Search for the cell housing the specified text and yield its [X, Y] center coordinate. 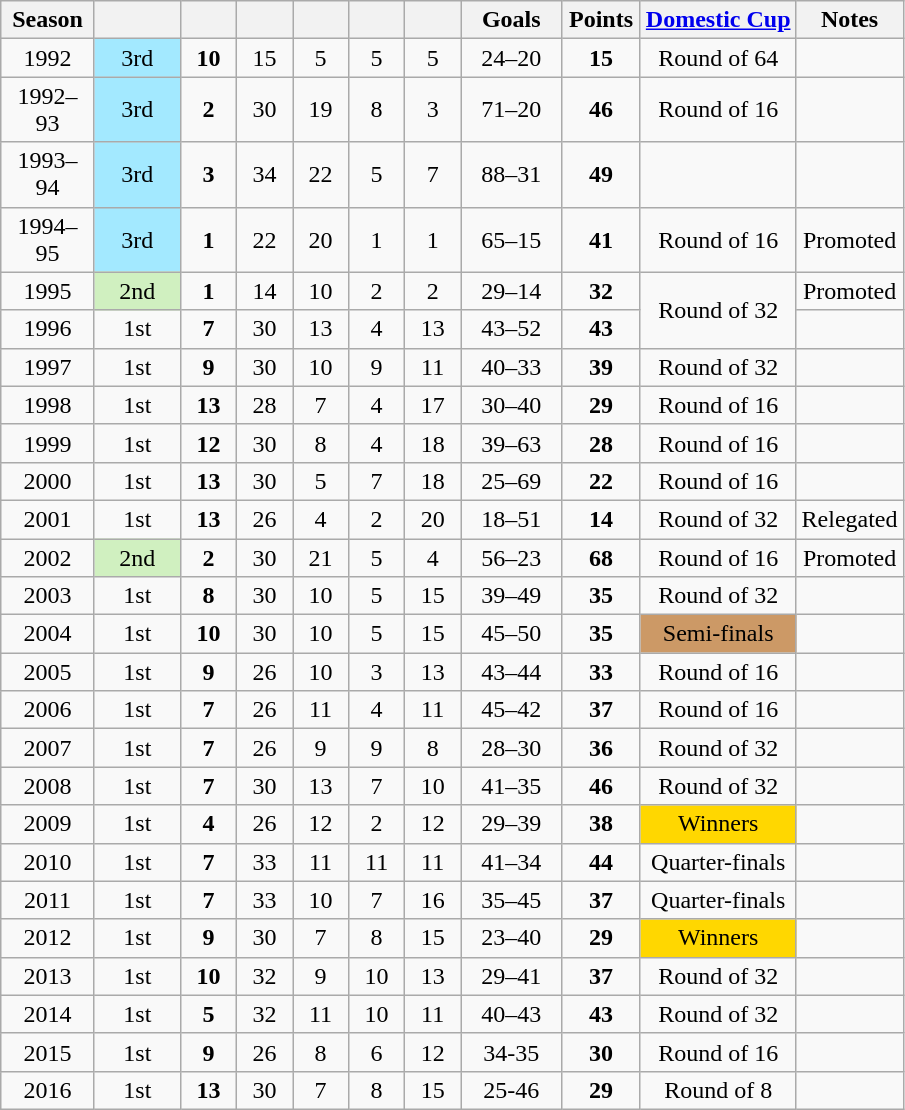
18–51 [512, 519]
40–33 [512, 367]
2013 [48, 976]
39–63 [512, 443]
24–20 [512, 58]
41–34 [512, 862]
2014 [48, 1014]
Points [602, 20]
2004 [48, 634]
19 [320, 110]
1992–93 [48, 110]
Round of 8 [718, 1090]
43–52 [512, 329]
34 [264, 174]
29–41 [512, 976]
71–20 [512, 110]
2008 [48, 786]
38 [602, 824]
Round of 64 [718, 58]
36 [602, 748]
2016 [48, 1090]
1995 [48, 291]
Semi-finals [718, 634]
2002 [48, 557]
2011 [48, 900]
2006 [48, 710]
1999 [48, 443]
23–40 [512, 938]
Notes [850, 20]
88–31 [512, 174]
45–50 [512, 634]
41 [602, 240]
2012 [48, 938]
2003 [48, 596]
65–15 [512, 240]
2010 [48, 862]
68 [602, 557]
1998 [48, 405]
43–44 [512, 672]
1993–94 [48, 174]
25–69 [512, 481]
21 [320, 557]
1994–95 [48, 240]
35–45 [512, 900]
2009 [48, 824]
1992 [48, 58]
34-35 [512, 1052]
2007 [48, 748]
39 [602, 367]
49 [602, 174]
29–14 [512, 291]
2005 [48, 672]
Season [48, 20]
41–35 [512, 786]
Goals [512, 20]
2000 [48, 481]
30–40 [512, 405]
28–30 [512, 748]
Domestic Cup [718, 20]
6 [377, 1052]
1996 [48, 329]
45–42 [512, 710]
39–49 [512, 596]
56–23 [512, 557]
44 [602, 862]
40–43 [512, 1014]
2015 [48, 1052]
Relegated [850, 519]
16 [433, 900]
1997 [48, 367]
2001 [48, 519]
29–39 [512, 824]
25-46 [512, 1090]
17 [433, 405]
